Identify which cell holds the provided text, then report its (X, Y) central coordinate. 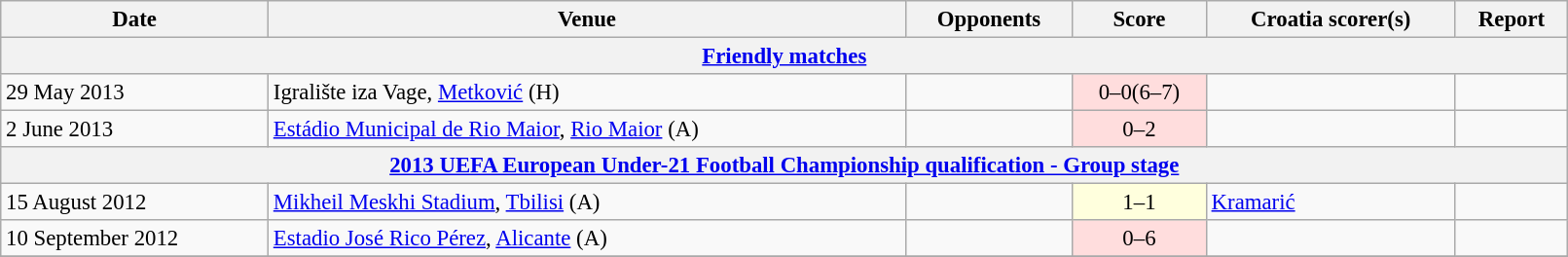
Mikheil Meskhi Stadium, Tbilisi (A) (588, 202)
Kramarić (1331, 202)
Friendly matches (784, 56)
Igralište iza Vage, Metković (H) (588, 92)
Score (1140, 19)
2013 UEFA European Under-21 Football Championship qualification - Group stage (784, 165)
Opponents (989, 19)
Venue (588, 19)
0–6 (1140, 239)
10 September 2012 (134, 239)
1–1 (1140, 202)
29 May 2013 (134, 92)
Report (1512, 19)
2 June 2013 (134, 129)
15 August 2012 (134, 202)
Estadio José Rico Pérez, Alicante (A) (588, 239)
Estádio Municipal de Rio Maior, Rio Maior (A) (588, 129)
0–2 (1140, 129)
Date (134, 19)
Croatia scorer(s) (1331, 19)
0–0(6–7) (1140, 92)
